Capture the cell that displays the provided text and extract its [X, Y] central coordinate. 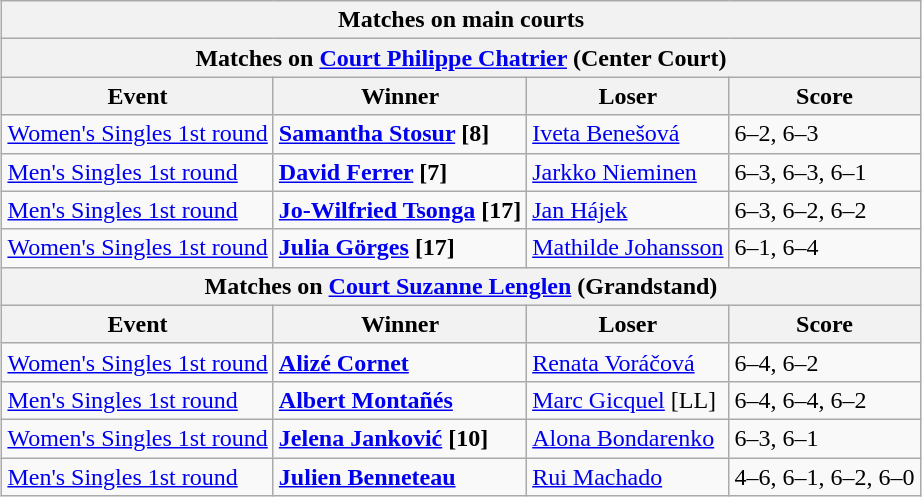
6–3, 6–1 [824, 438]
4–6, 6–1, 6–2, 6–0 [824, 477]
6–3, 6–2, 6–2 [824, 210]
Albert Montañés [400, 400]
Julien Benneteau [400, 477]
6–3, 6–3, 6–1 [824, 172]
Jan Hájek [628, 210]
Jelena Janković [10] [400, 438]
Rui Machado [628, 477]
David Ferrer [7] [400, 172]
6–2, 6–3 [824, 134]
Matches on main courts [461, 20]
6–4, 6–2 [824, 362]
Julia Görges [17] [400, 248]
6–1, 6–4 [824, 248]
Samantha Stosur [8] [400, 134]
Mathilde Johansson [628, 248]
6–4, 6–4, 6–2 [824, 400]
Matches on Court Philippe Chatrier (Center Court) [461, 58]
Marc Gicquel [LL] [628, 400]
Alizé Cornet [400, 362]
Renata Voráčová [628, 362]
Matches on Court Suzanne Lenglen (Grandstand) [461, 286]
Jo-Wilfried Tsonga [17] [400, 210]
Jarkko Nieminen [628, 172]
Alona Bondarenko [628, 438]
Iveta Benešová [628, 134]
